Locate the cell with the specified text and output its [x, y] center coordinate. 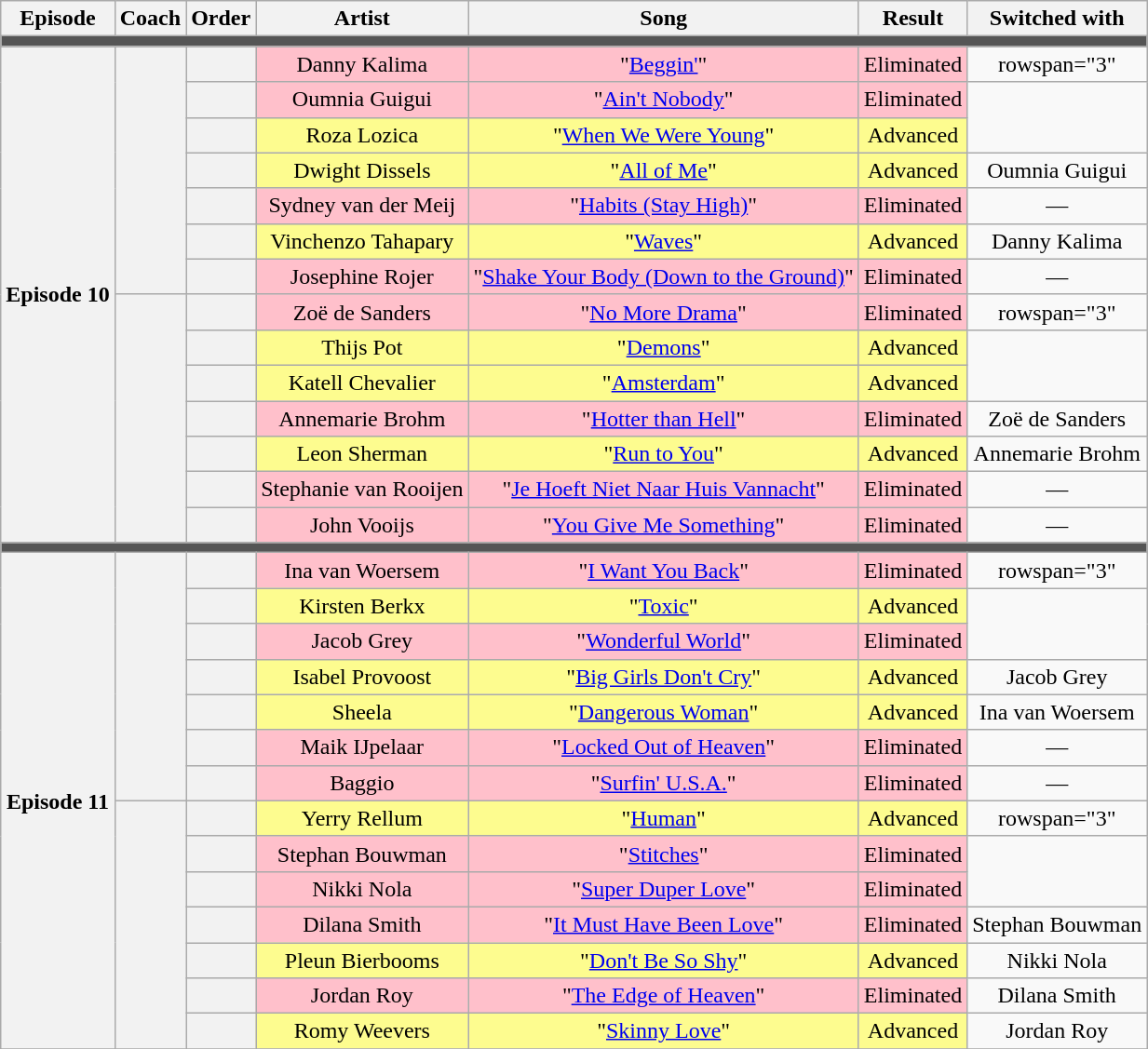
Katell Chevalier [362, 383]
"When We Were Young" [663, 135]
"All of Me" [663, 170]
"Skinny Love" [663, 1031]
Romy Weevers [362, 1031]
Vinchenzo Tahapary [362, 241]
"Stitches" [663, 854]
"Human" [663, 818]
Coach [150, 19]
Order [222, 19]
"Big Girls Don't Cry" [663, 677]
"Surfin' U.S.A." [663, 783]
"You Give Me Something" [663, 525]
"It Must Have Been Love" [663, 924]
"Shake Your Body (Down to the Ground)" [663, 276]
Episode [58, 19]
Pleun Bierbooms [362, 960]
"Amsterdam" [663, 383]
"Je Hoeft Niet Naar Huis Vannacht" [663, 490]
Kirsten Berkx [362, 606]
Artist [362, 19]
"Demons" [663, 347]
Dwight Dissels [362, 170]
"Hotter than Hell" [663, 418]
Episode 10 [58, 294]
Josephine Rojer [362, 276]
"Wonderful World" [663, 641]
Sheela [362, 712]
Episode 11 [58, 800]
"Locked Out of Heaven" [663, 747]
Leon Sherman [362, 454]
"Super Duper Love" [663, 889]
"No More Drama" [663, 312]
"Ain't Nobody" [663, 100]
Roza Lozica [362, 135]
"Beggin'" [663, 64]
Maik IJpelaar [362, 747]
Result [912, 19]
"The Edge of Heaven" [663, 996]
"Run to You" [663, 454]
"I Want You Back" [663, 571]
Song [663, 19]
John Vooijs [362, 525]
"Don't Be So Shy" [663, 960]
Switched with [1058, 19]
Isabel Provoost [362, 677]
"Dangerous Woman" [663, 712]
Sydney van der Meij [362, 206]
Thijs Pot [362, 347]
Stephanie van Rooijen [362, 490]
"Habits (Stay High)" [663, 206]
Yerry Rellum [362, 818]
"Toxic" [663, 606]
"Waves" [663, 241]
Baggio [362, 783]
